Output the [x, y] coordinate of the center of the cell containing the given text.  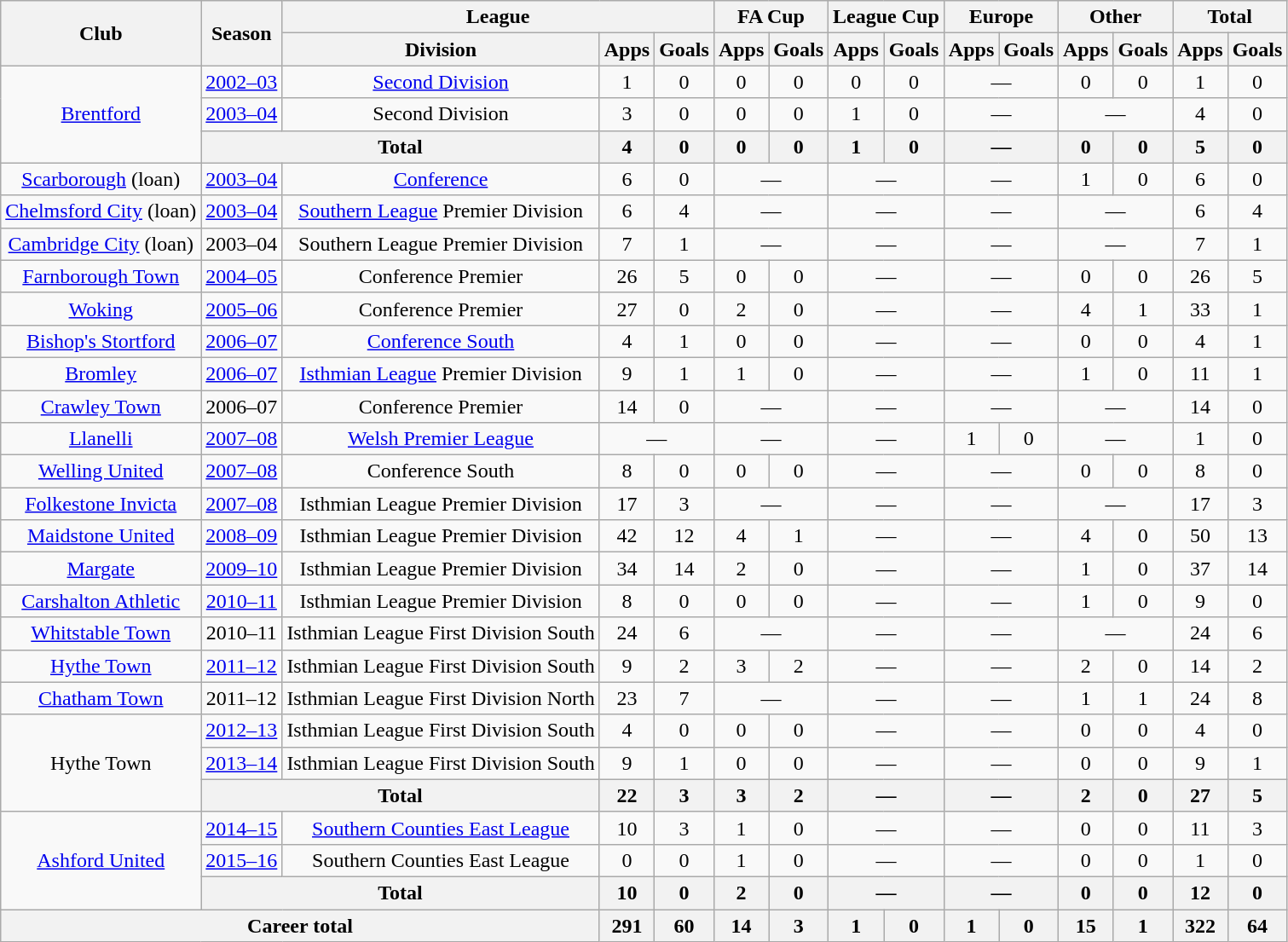
Chatham Town [101, 698]
Division [441, 49]
Whitstable Town [101, 633]
Crawley Town [101, 407]
322 [1200, 925]
Woking [101, 309]
Maidstone United [101, 536]
22 [627, 795]
2009–10 [242, 569]
Season [242, 33]
League Cup [887, 17]
Cambridge City (loan) [101, 244]
23 [627, 698]
Ashford United [101, 860]
2002–03 [242, 82]
15 [1086, 925]
Conference [441, 179]
Folkestone Invicta [101, 504]
Other [1116, 17]
Bishop's Stortford [101, 341]
Europe [1001, 17]
2013–14 [242, 763]
Club [101, 33]
2014–15 [242, 828]
Career total [300, 925]
Isthmian League First Division North [441, 698]
Scarborough (loan) [101, 179]
Welsh Premier League [441, 439]
37 [1200, 569]
Margate [101, 569]
33 [1200, 309]
50 [1200, 536]
Chelmsford City (loan) [101, 211]
Welling United [101, 471]
2008–09 [242, 536]
Carshalton Athletic [101, 601]
2005–06 [242, 309]
FA Cup [771, 17]
64 [1257, 925]
Bromley [101, 373]
2004–05 [242, 276]
Llanelli [101, 439]
League [498, 17]
42 [627, 536]
2015–16 [242, 860]
Farnborough Town [101, 276]
13 [1257, 536]
Brentford [101, 114]
291 [627, 925]
34 [627, 569]
60 [684, 925]
2012–13 [242, 731]
